Pinpoint the cell where the given text exists, returning its [x, y] midpoint coordinate. 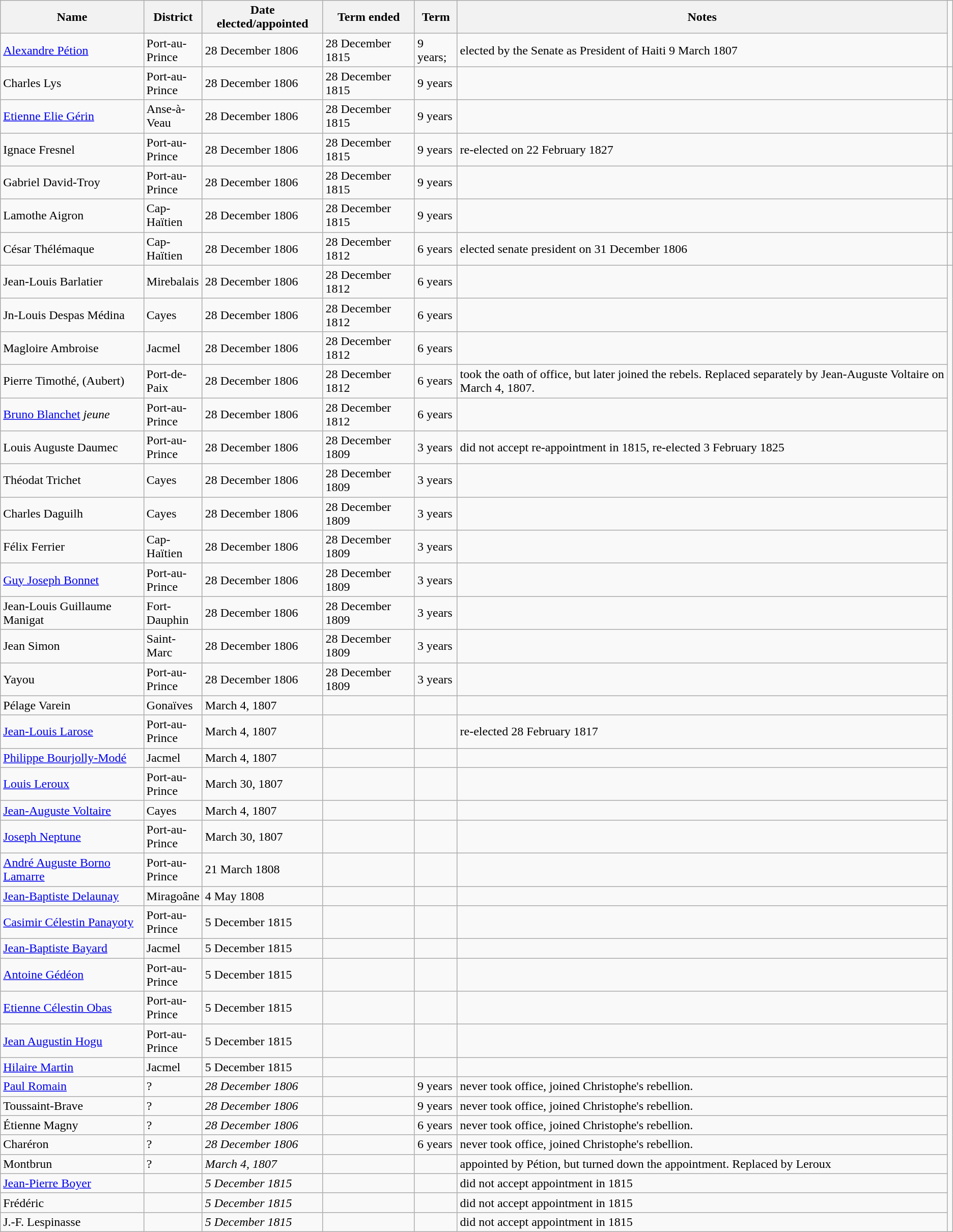
Charles Daguilh [72, 514]
César Thélémaque [72, 248]
Port-de-Paix [173, 381]
Jean-Baptiste Bayard [72, 949]
Frédéric [72, 1202]
21 March 1808 [263, 869]
Fort-Dauphin [173, 613]
Date elected/appointed [263, 17]
elected by the Senate as President of Haiti 9 March 1807 [702, 50]
Félix Ferrier [72, 547]
Jean Augustin Hogu [72, 1041]
Jean-Auguste Voltaire [72, 810]
Toussaint-Brave [72, 1106]
Mirebalais [173, 282]
Gonaïves [173, 705]
Anse-à-Veau [173, 116]
Saint-Marc [173, 646]
Name [72, 17]
Etienne Elie Gérin [72, 116]
Jn-Louis Despas Médina [72, 314]
took the oath of office, but later joined the rebels. Replaced separately by Jean-Auguste Voltaire on March 4, 1807. [702, 381]
Louis Auguste Daumec [72, 448]
Louis Leroux [72, 784]
appointed by Pétion, but turned down the appointment. Replaced by Leroux [702, 1164]
Jean-Louis Guillaume Manigat [72, 613]
Jean-Pierre Boyer [72, 1183]
Yayou [72, 679]
Magloire Ambroise [72, 348]
André Auguste Borno Lamarre [72, 869]
9 years; [436, 50]
Alexandre Pétion [72, 50]
Jean Simon [72, 646]
Jean-Baptiste Delaunay [72, 896]
elected senate president on 31 December 1806 [702, 248]
Term [436, 17]
Casimir Célestin Panayoty [72, 922]
Jean-Louis Larose [72, 732]
Charéron [72, 1144]
Gabriel David-Troy [72, 182]
Philippe Bourjolly-Modé [72, 758]
Joseph Neptune [72, 837]
Bruno Blanchet jeune [72, 414]
re-elected 28 February 1817 [702, 732]
Montbrun [72, 1164]
District [173, 17]
re-elected on 22 February 1827 [702, 150]
Pierre Timothé, (Aubert) [72, 381]
Paul Romain [72, 1086]
Lamothe Aigron [72, 216]
Term ended [369, 17]
Guy Joseph Bonnet [72, 580]
Hilaire Martin [72, 1067]
Charles Lys [72, 83]
Ignace Fresnel [72, 150]
4 May 1808 [263, 896]
Théodat Trichet [72, 480]
Notes [702, 17]
Etienne Célestin Obas [72, 1008]
Étienne Magny [72, 1125]
J.-F. Lespinasse [72, 1222]
did not accept re-appointment in 1815, re-elected 3 February 1825 [702, 448]
Pélage Varein [72, 705]
Antoine Gédéon [72, 975]
Miragoâne [173, 896]
Jean-Louis Barlatier [72, 282]
